Capture the cell that displays the provided text and extract its (X, Y) central coordinate. 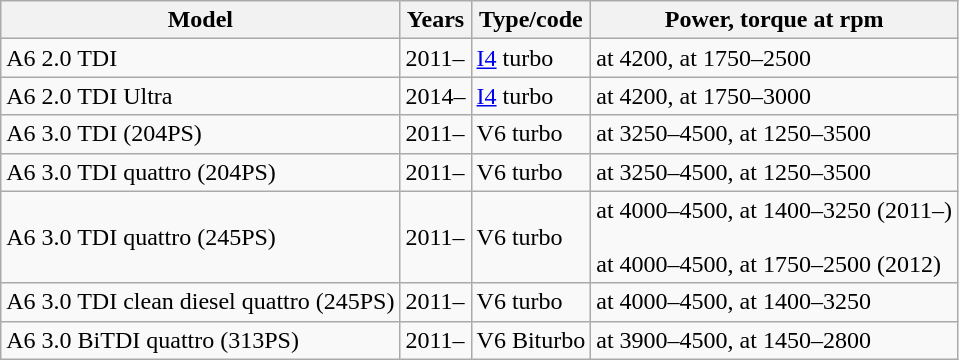
A6 2.0 TDI Ultra (200, 96)
A6 3.0 TDI quattro (245PS) (200, 237)
at 4000–4500, at 1400–3250 (774, 302)
at 4200, at 1750–2500 (774, 58)
at 4000–4500, at 1400–3250 (2011–) at 4000–4500, at 1750–2500 (2012) (774, 237)
Type/code (531, 20)
A6 3.0 TDI clean diesel quattro (245PS) (200, 302)
A6 3.0 TDI (204PS) (200, 134)
A6 2.0 TDI (200, 58)
Model (200, 20)
A6 3.0 TDI quattro (204PS) (200, 172)
V6 Biturbo (531, 340)
A6 3.0 BiTDI quattro (313PS) (200, 340)
at 4200, at 1750–3000 (774, 96)
2014– (436, 96)
Years (436, 20)
Power, torque at rpm (774, 20)
at 3900–4500, at 1450–2800 (774, 340)
